Detect which cell encompasses the target text, then output its (X, Y) center coordinate. 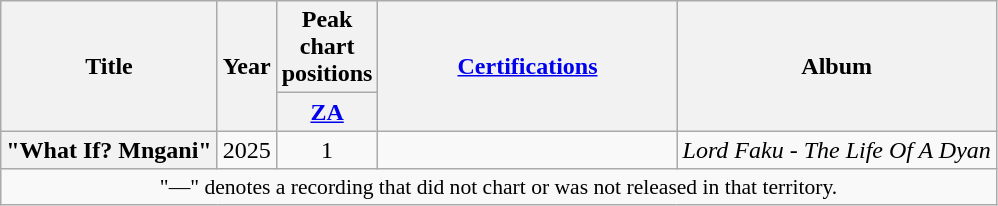
Certifications (528, 66)
Year (246, 66)
2025 (246, 150)
Title (109, 66)
"—" denotes a recording that did not chart or was not released in that territory. (499, 187)
ZA (327, 112)
Lord Faku - The Life Of A Dyan (836, 150)
"What If? Mngani" (109, 150)
1 (327, 150)
Peak chart positions (327, 47)
Album (836, 66)
